From the cell containing the given text, extract its center point as (x, y) coordinate. 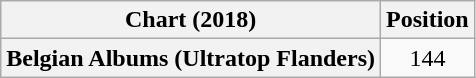
Position (428, 20)
Belgian Albums (Ultratop Flanders) (191, 58)
144 (428, 58)
Chart (2018) (191, 20)
